Extract the (x, y) coordinate from the center of the cell holding the provided text.  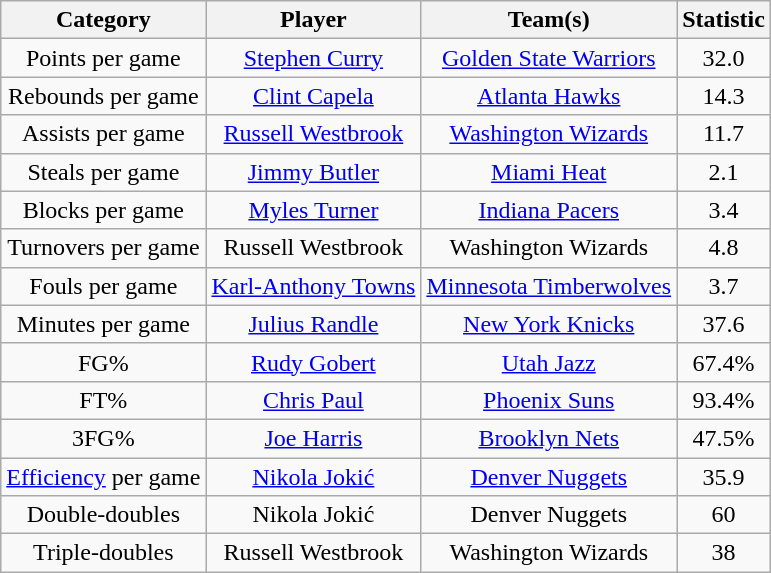
Double-doubles (104, 515)
Karl-Anthony Towns (314, 286)
Joe Harris (314, 438)
35.9 (724, 477)
Myles Turner (314, 210)
Rebounds per game (104, 96)
Statistic (724, 20)
38 (724, 553)
Julius Randle (314, 324)
Minnesota Timberwolves (549, 286)
32.0 (724, 58)
37.6 (724, 324)
Jimmy Butler (314, 172)
Phoenix Suns (549, 400)
Indiana Pacers (549, 210)
93.4% (724, 400)
Turnovers per game (104, 248)
Rudy Gobert (314, 362)
Triple-doubles (104, 553)
11.7 (724, 134)
14.3 (724, 96)
Atlanta Hawks (549, 96)
New York Knicks (549, 324)
4.8 (724, 248)
Assists per game (104, 134)
3.4 (724, 210)
67.4% (724, 362)
Efficiency per game (104, 477)
Golden State Warriors (549, 58)
Blocks per game (104, 210)
Team(s) (549, 20)
Steals per game (104, 172)
FG% (104, 362)
Miami Heat (549, 172)
Stephen Curry (314, 58)
3FG% (104, 438)
Chris Paul (314, 400)
Minutes per game (104, 324)
3.7 (724, 286)
Clint Capela (314, 96)
60 (724, 515)
2.1 (724, 172)
47.5% (724, 438)
Brooklyn Nets (549, 438)
Fouls per game (104, 286)
Utah Jazz (549, 362)
Points per game (104, 58)
FT% (104, 400)
Category (104, 20)
Player (314, 20)
